From the cell containing the given text, extract its center point as (X, Y) coordinate. 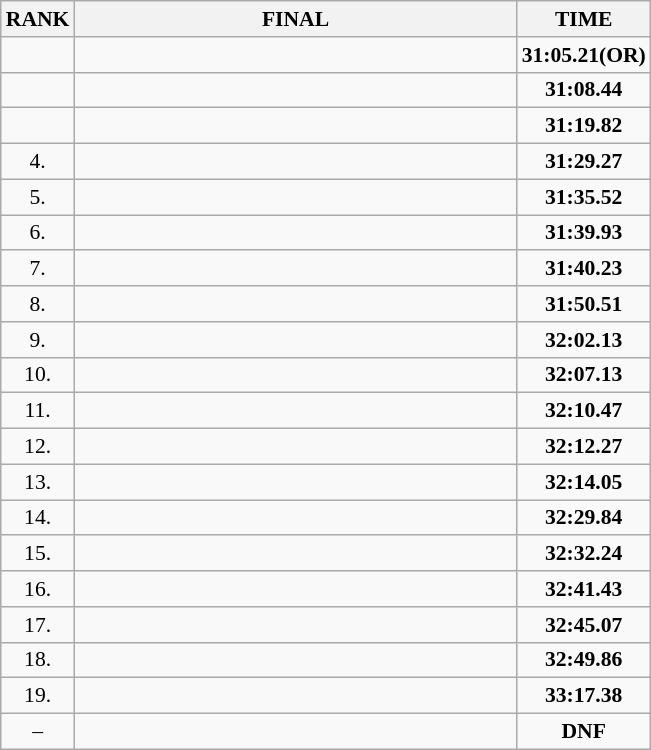
5. (38, 197)
RANK (38, 19)
32:45.07 (584, 625)
32:14.05 (584, 482)
10. (38, 375)
31:19.82 (584, 126)
32:07.13 (584, 375)
31:08.44 (584, 90)
31:29.27 (584, 162)
11. (38, 411)
14. (38, 518)
4. (38, 162)
FINAL (295, 19)
31:40.23 (584, 269)
7. (38, 269)
32:41.43 (584, 589)
32:10.47 (584, 411)
32:12.27 (584, 447)
TIME (584, 19)
19. (38, 696)
16. (38, 589)
32:29.84 (584, 518)
31:39.93 (584, 233)
12. (38, 447)
31:05.21(OR) (584, 55)
18. (38, 660)
9. (38, 340)
32:02.13 (584, 340)
– (38, 732)
8. (38, 304)
17. (38, 625)
13. (38, 482)
6. (38, 233)
33:17.38 (584, 696)
32:49.86 (584, 660)
31:35.52 (584, 197)
DNF (584, 732)
32:32.24 (584, 554)
31:50.51 (584, 304)
15. (38, 554)
